Find where the given text appears and provide that cell's center as [X, Y] coordinate. 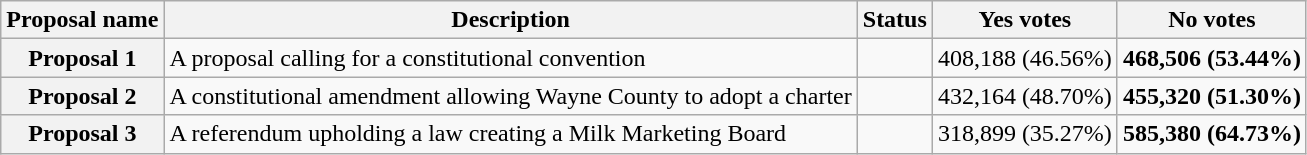
Proposal 3 [82, 134]
408,188 (46.56%) [1024, 58]
432,164 (48.70%) [1024, 96]
Status [894, 20]
Proposal 2 [82, 96]
Yes votes [1024, 20]
Proposal name [82, 20]
No votes [1212, 20]
Proposal 1 [82, 58]
A constitutional amendment allowing Wayne County to adopt a charter [510, 96]
585,380 (64.73%) [1212, 134]
455,320 (51.30%) [1212, 96]
318,899 (35.27%) [1024, 134]
Description [510, 20]
A proposal calling for a constitutional convention [510, 58]
468,506 (53.44%) [1212, 58]
A referendum upholding a law creating a Milk Marketing Board [510, 134]
